Identify which cell holds the provided text, then report its [x, y] central coordinate. 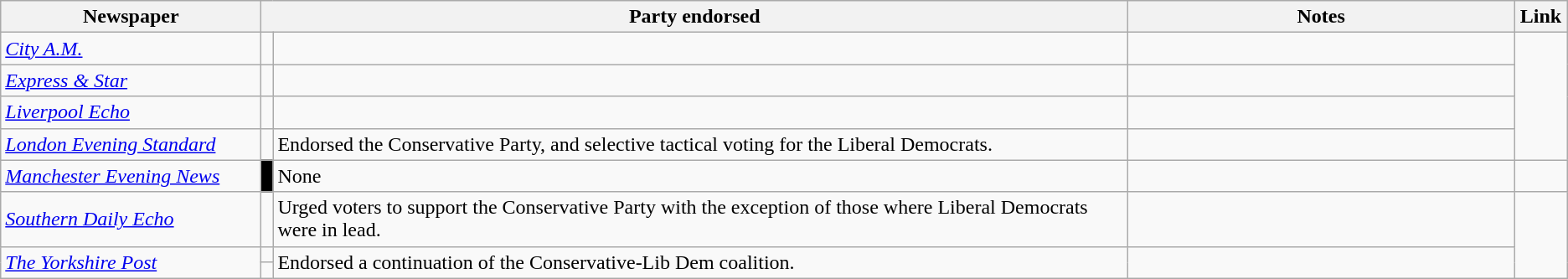
Link [1541, 17]
Liverpool Echo [131, 112]
Manchester Evening News [131, 176]
London Evening Standard [131, 144]
Urged voters to support the Conservative Party with the exception of those where Liberal Democrats were in lead. [700, 220]
None [700, 176]
The Yorkshire Post [131, 262]
Endorsed the Conservative Party, and selective tactical voting for the Liberal Democrats. [700, 144]
Express & Star [131, 80]
Southern Daily Echo [131, 220]
Party endorsed [695, 17]
Notes [1322, 17]
Endorsed a continuation of the Conservative-Lib Dem coalition. [700, 262]
Newspaper [131, 17]
City A.M. [131, 49]
